Capture the cell that displays the provided text and extract its [X, Y] central coordinate. 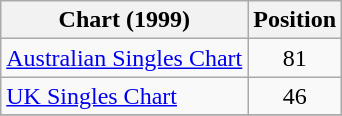
Chart (1999) [124, 20]
Position [295, 20]
Australian Singles Chart [124, 58]
46 [295, 96]
81 [295, 58]
UK Singles Chart [124, 96]
